Extract the [x, y] coordinate from the center of the cell holding the provided text.  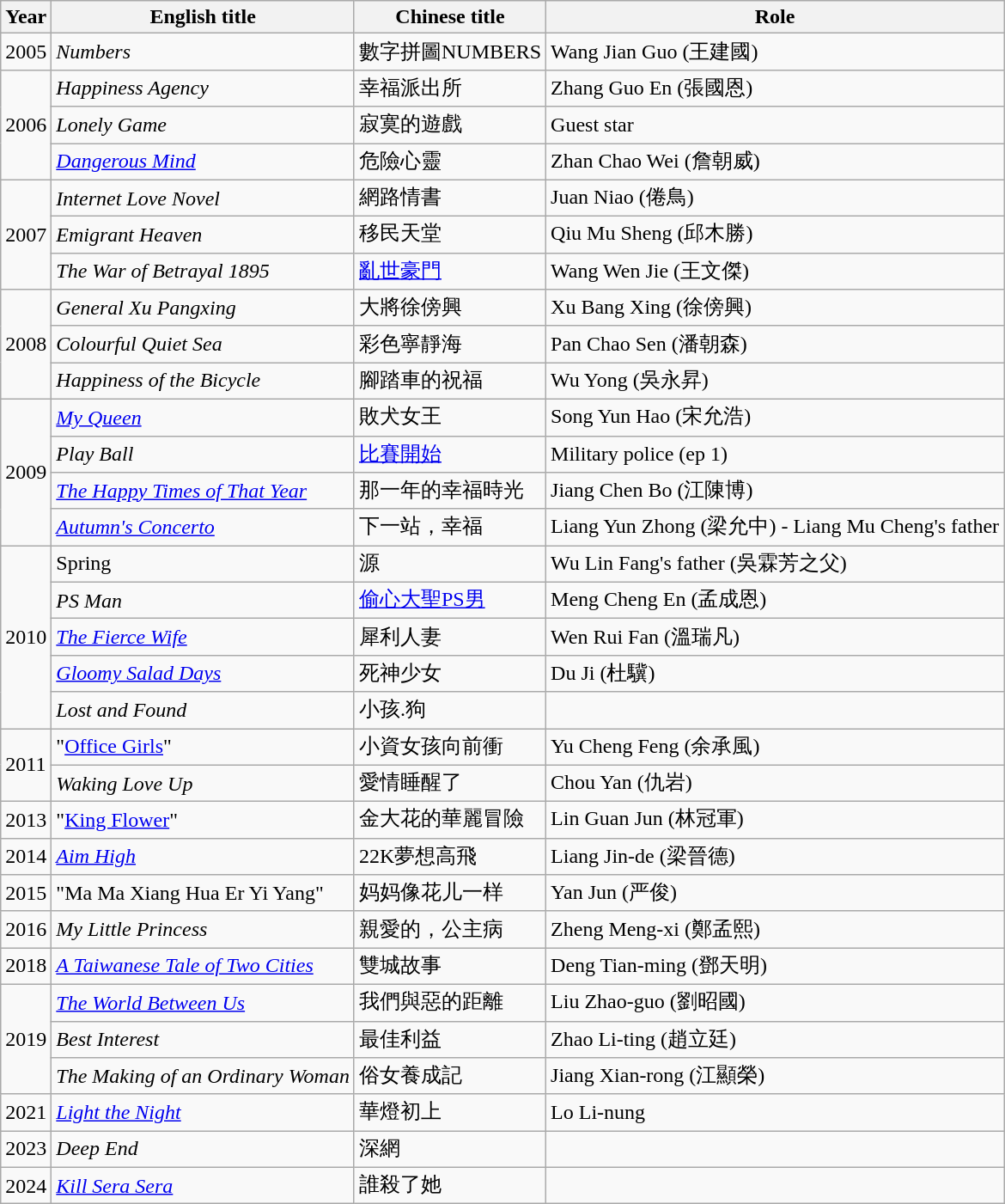
Military police (ep 1) [775, 454]
Wang Jian Guo (王建國) [775, 52]
Zhang Guo En (張國恩) [775, 88]
2007 [26, 235]
寂寞的遊戲 [450, 125]
亂世豪門 [450, 272]
Lost and Found [203, 710]
22K夢想高飛 [450, 856]
2008 [26, 345]
2005 [26, 52]
2011 [26, 765]
Numbers [203, 52]
比賽開始 [450, 454]
親愛的，公主病 [450, 930]
2024 [26, 1186]
2010 [26, 638]
Aim High [203, 856]
最佳利益 [450, 1040]
Qiu Mu Sheng (邱木勝) [775, 235]
Chinese title [450, 17]
犀利人妻 [450, 638]
腳踏車的祝福 [450, 382]
2023 [26, 1150]
Deep End [203, 1150]
A Taiwanese Tale of Two Cities [203, 966]
Liang Yun Zhong (梁允中) - Liang Mu Cheng's father [775, 528]
The Happy Times of That Year [203, 492]
Lin Guan Jun (林冠軍) [775, 820]
Play Ball [203, 454]
Internet Love Novel [203, 198]
妈妈像花儿一样 [450, 894]
Yu Cheng Feng (余承風) [775, 748]
Zheng Meng-xi (鄭孟熙) [775, 930]
下一站，幸福 [450, 528]
The World Between Us [203, 1002]
The Fierce Wife [203, 638]
Meng Cheng En (孟成恩) [775, 600]
2015 [26, 894]
Zhan Chao Wei (詹朝威) [775, 162]
Emigrant Heaven [203, 235]
我們與惡的距離 [450, 1002]
金大花的華麗冒險 [450, 820]
"Office Girls" [203, 748]
"Ma Ma Xiang Hua Er Yi Yang" [203, 894]
Lo Li-nung [775, 1112]
Colourful Quiet Sea [203, 344]
敗犬女王 [450, 418]
小孩.狗 [450, 710]
Pan Chao Sen (潘朝森) [775, 344]
Jiang Chen Bo (江陳博) [775, 492]
2014 [26, 856]
Chou Yan (仇岩) [775, 784]
Spring [203, 564]
English title [203, 17]
Deng Tian-ming (鄧天明) [775, 966]
小資女孩向前衝 [450, 748]
誰殺了她 [450, 1186]
Happiness Agency [203, 88]
移民天堂 [450, 235]
Kill Sera Sera [203, 1186]
2006 [26, 125]
Song Yun Hao (宋允浩) [775, 418]
2018 [26, 966]
My Little Princess [203, 930]
2009 [26, 472]
Xu Bang Xing (徐傍興) [775, 308]
數字拼圖NUMBERS [450, 52]
Dangerous Mind [203, 162]
The Making of an Ordinary Woman [203, 1076]
The War of Betrayal 1895 [203, 272]
General Xu Pangxing [203, 308]
Guest star [775, 125]
大將徐傍興 [450, 308]
愛情睡醒了 [450, 784]
華燈初上 [450, 1112]
死神少女 [450, 674]
Role [775, 17]
彩色寧靜海 [450, 344]
Yan Jun (严俊) [775, 894]
Happiness of the Bicycle [203, 382]
Jiang Xian-rong (江顯榮) [775, 1076]
2021 [26, 1112]
Light the Night [203, 1112]
Zhao Li-ting (趙立廷) [775, 1040]
2013 [26, 820]
Wu Yong (吳永昇) [775, 382]
危險心靈 [450, 162]
那一年的幸福時光 [450, 492]
My Queen [203, 418]
2016 [26, 930]
雙城故事 [450, 966]
Liu Zhao-guo (劉昭國) [775, 1002]
網路情書 [450, 198]
俗女養成記 [450, 1076]
PS Man [203, 600]
Lonely Game [203, 125]
幸福派出所 [450, 88]
Liang Jin-de (梁晉德) [775, 856]
"King Flower" [203, 820]
Year [26, 17]
Wu Lin Fang's father (吳霖芳之父) [775, 564]
Gloomy Salad Days [203, 674]
2019 [26, 1039]
Autumn's Concerto [203, 528]
Wen Rui Fan (溫瑞凡) [775, 638]
源 [450, 564]
Waking Love Up [203, 784]
Best Interest [203, 1040]
Juan Niao (倦鳥) [775, 198]
偷心大聖PS男 [450, 600]
深網 [450, 1150]
Wang Wen Jie (王文傑) [775, 272]
Du Ji (杜驥) [775, 674]
